Identify which cell holds the provided text, then report its [X, Y] central coordinate. 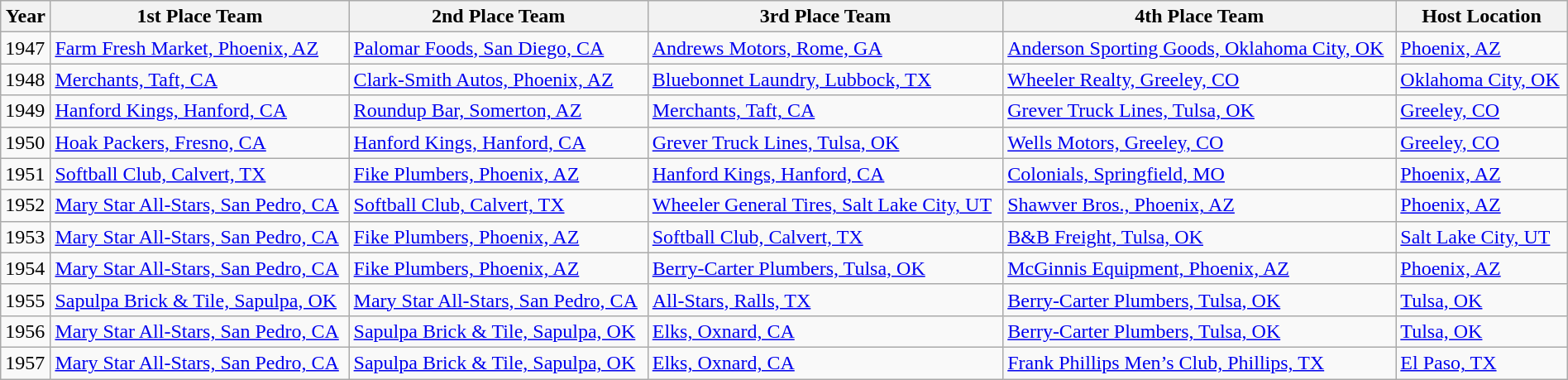
1954 [26, 268]
Salt Lake City, UT [1482, 237]
Wheeler Realty, Greeley, CO [1199, 79]
Colonials, Springfield, MO [1199, 174]
1955 [26, 300]
Clark-Smith Autos, Phoenix, AZ [498, 79]
B&B Freight, Tulsa, OK [1199, 237]
1951 [26, 174]
1948 [26, 79]
Anderson Sporting Goods, Oklahoma City, OK [1199, 48]
Palomar Foods, San Diego, CA [498, 48]
McGinnis Equipment, Phoenix, AZ [1199, 268]
1956 [26, 331]
Year [26, 17]
1949 [26, 111]
Hoak Packers, Fresno, CA [200, 142]
El Paso, TX [1482, 363]
1st Place Team [200, 17]
Wheeler General Tires, Salt Lake City, UT [825, 205]
3rd Place Team [825, 17]
Roundup Bar, Somerton, AZ [498, 111]
Andrews Motors, Rome, GA [825, 48]
1957 [26, 363]
All-Stars, Ralls, TX [825, 300]
1950 [26, 142]
4th Place Team [1199, 17]
Wells Motors, Greeley, CO [1199, 142]
Oklahoma City, OK [1482, 79]
1952 [26, 205]
Frank Phillips Men’s Club, Phillips, TX [1199, 363]
Farm Fresh Market, Phoenix, AZ [200, 48]
Shawver Bros., Phoenix, AZ [1199, 205]
Host Location [1482, 17]
1947 [26, 48]
1953 [26, 237]
2nd Place Team [498, 17]
Bluebonnet Laundry, Lubbock, TX [825, 79]
